Extract the (x, y) coordinate from the center of the cell holding the provided text.  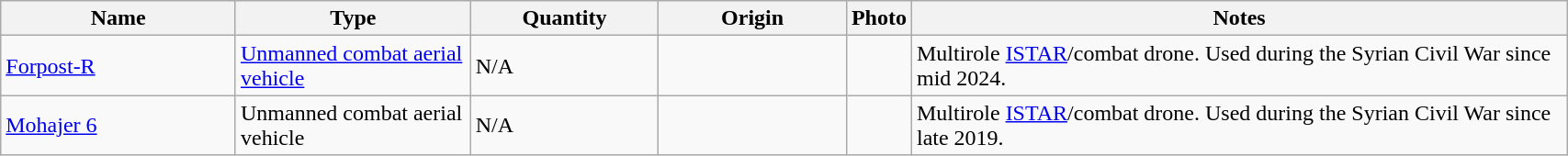
Multirole ISTAR/combat drone. Used during the Syrian Civil War since late 2019. (1238, 125)
Multirole ISTAR/combat drone. Used during the Syrian Civil War since mid 2024. (1238, 66)
Type (353, 18)
Photo (878, 18)
Origin (753, 18)
Mohajer 6 (118, 125)
Notes (1238, 18)
Quantity (564, 18)
Forpost-R (118, 66)
Name (118, 18)
